Find where the given text appears and provide that cell's center as (x, y) coordinate. 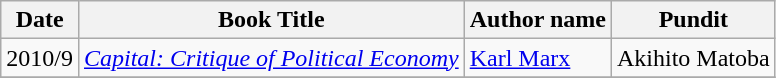
2010/9 (40, 58)
Pundit (693, 20)
Book Title (271, 20)
Capital: Critique of Political Economy (271, 58)
Author name (538, 20)
Karl Marx (538, 58)
Akihito Matoba (693, 58)
Date (40, 20)
